Search for the cell housing the specified text and yield its (x, y) center coordinate. 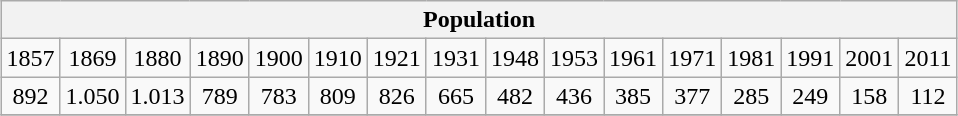
1948 (514, 58)
1.050 (92, 96)
783 (278, 96)
1857 (30, 58)
1953 (574, 58)
377 (692, 96)
1880 (158, 58)
826 (396, 96)
1900 (278, 58)
2011 (928, 58)
789 (220, 96)
892 (30, 96)
1981 (752, 58)
1991 (810, 58)
249 (810, 96)
1869 (92, 58)
285 (752, 96)
1931 (456, 58)
809 (338, 96)
385 (634, 96)
Population (479, 20)
1921 (396, 58)
1910 (338, 58)
158 (870, 96)
482 (514, 96)
2001 (870, 58)
665 (456, 96)
1971 (692, 58)
1961 (634, 58)
436 (574, 96)
112 (928, 96)
1890 (220, 58)
1.013 (158, 96)
